Detect which cell encompasses the target text, then output its [X, Y] center coordinate. 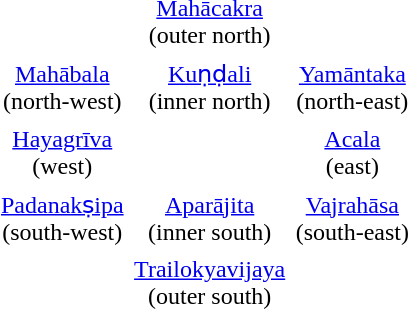
Aparājita(inner south) [210, 217]
Kuṇḍali(inner north) [210, 87]
